Detect which cell encompasses the target text, then output its [X, Y] center coordinate. 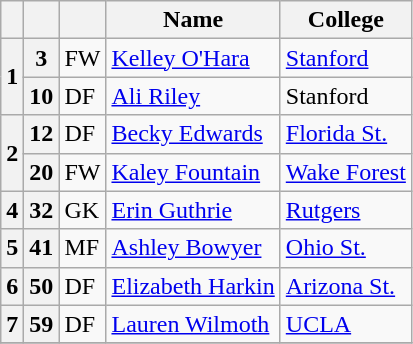
32 [42, 210]
4 [12, 210]
Kelley O'Hara [193, 58]
Wake Forest [346, 172]
10 [42, 96]
7 [12, 324]
College [346, 20]
Name [193, 20]
Lauren Wilmoth [193, 324]
6 [12, 286]
Ali Riley [193, 96]
Ashley Bowyer [193, 248]
Rutgers [346, 210]
Florida St. [346, 134]
2 [12, 153]
59 [42, 324]
5 [12, 248]
1 [12, 77]
Kaley Fountain [193, 172]
3 [42, 58]
Elizabeth Harkin [193, 286]
Arizona St. [346, 286]
12 [42, 134]
20 [42, 172]
50 [42, 286]
41 [42, 248]
Becky Edwards [193, 134]
Ohio St. [346, 248]
UCLA [346, 324]
GK [82, 210]
MF [82, 248]
Erin Guthrie [193, 210]
